Scan for the cell matching the given text and deliver its [x, y] coordinate at center. 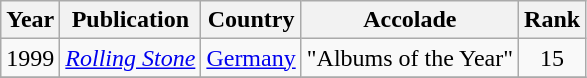
Rank [552, 20]
Rolling Stone [130, 58]
1999 [30, 58]
15 [552, 58]
Germany [251, 58]
Publication [130, 20]
Country [251, 20]
Accolade [410, 20]
Year [30, 20]
"Albums of the Year" [410, 58]
